Output the [x, y] coordinate of the center of the cell containing the given text.  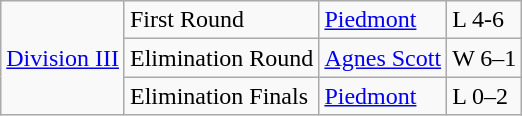
Elimination Round [221, 58]
Division III [63, 58]
First Round [221, 20]
Elimination Finals [221, 96]
L 4-6 [484, 20]
L 0–2 [484, 96]
Agnes Scott [383, 58]
W 6–1 [484, 58]
